Extract the [x, y] coordinate from the center of the cell holding the provided text.  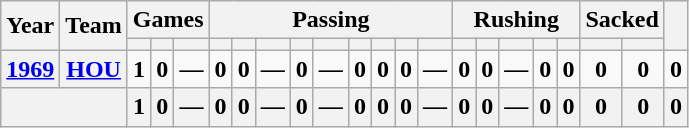
Games [168, 20]
Team [94, 26]
Rushing [516, 20]
1969 [30, 69]
Year [30, 26]
HOU [94, 69]
Passing [331, 20]
Sacked [622, 20]
